Identify which cell holds the provided text, then report its (X, Y) central coordinate. 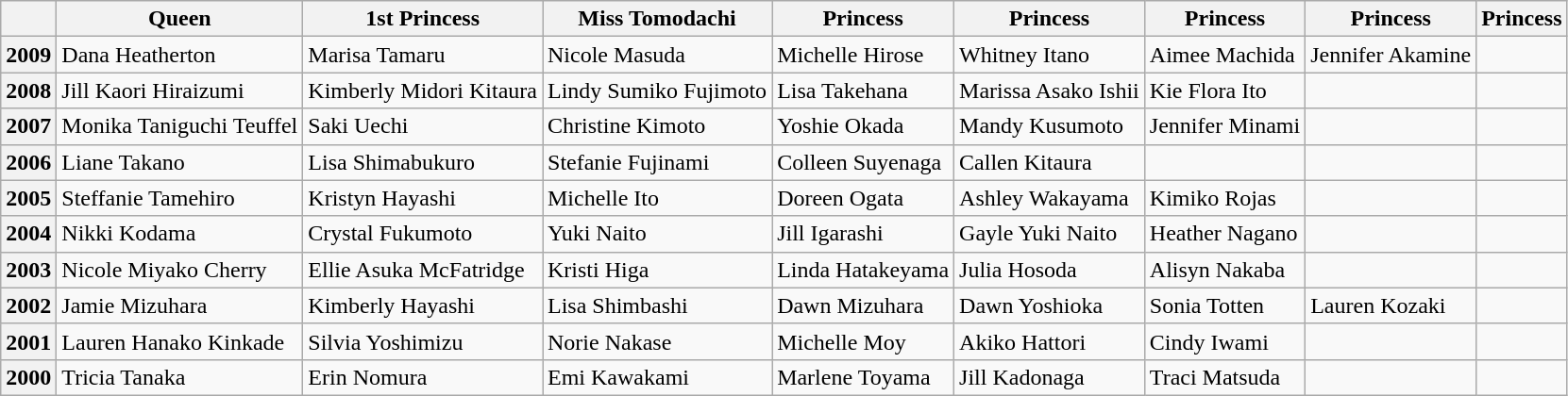
Whitney Itano (1050, 55)
Michelle Hirose (863, 55)
Lauren Kozaki (1391, 305)
Saki Uechi (423, 126)
Silvia Yoshimizu (423, 341)
Nikki Kodama (179, 234)
2006 (28, 162)
2000 (28, 377)
Aimee Machida (1224, 55)
Kristi Higa (657, 270)
Nicole Miyako Cherry (179, 270)
2008 (28, 91)
Dawn Yoshioka (1050, 305)
Marlene Toyama (863, 377)
Stefanie Fujinami (657, 162)
Michelle Ito (657, 198)
Jill Kaori Hiraizumi (179, 91)
Lindy Sumiko Fujimoto (657, 91)
Queen (179, 19)
Lauren Hanako Kinkade (179, 341)
Christine Kimoto (657, 126)
Kimberly Hayashi (423, 305)
Jennifer Akamine (1391, 55)
2004 (28, 234)
Dawn Mizuhara (863, 305)
Michelle Moy (863, 341)
Sonia Totten (1224, 305)
Marissa Asako Ishii (1050, 91)
1st Princess (423, 19)
2002 (28, 305)
Tricia Tanaka (179, 377)
Kristyn Hayashi (423, 198)
Liane Takano (179, 162)
Jennifer Minami (1224, 126)
Dana Heatherton (179, 55)
Nicole Masuda (657, 55)
Traci Matsuda (1224, 377)
Emi Kawakami (657, 377)
Lisa Shimbashi (657, 305)
Doreen Ogata (863, 198)
Callen Kitaura (1050, 162)
Miss Tomodachi (657, 19)
Marisa Tamaru (423, 55)
Heather Nagano (1224, 234)
Jamie Mizuhara (179, 305)
2009 (28, 55)
Erin Nomura (423, 377)
2003 (28, 270)
Cindy Iwami (1224, 341)
Lisa Shimabukuro (423, 162)
Steffanie Tamehiro (179, 198)
Lisa Takehana (863, 91)
Monika Taniguchi Teuffel (179, 126)
Akiko Hattori (1050, 341)
2001 (28, 341)
Yuki Naito (657, 234)
Colleen Suyenaga (863, 162)
Norie Nakase (657, 341)
Yoshie Okada (863, 126)
Julia Hosoda (1050, 270)
Crystal Fukumoto (423, 234)
Linda Hatakeyama (863, 270)
2005 (28, 198)
Jill Igarashi (863, 234)
2007 (28, 126)
Alisyn Nakaba (1224, 270)
Mandy Kusumoto (1050, 126)
Gayle Yuki Naito (1050, 234)
Ellie Asuka McFatridge (423, 270)
Kimiko Rojas (1224, 198)
Jill Kadonaga (1050, 377)
Ashley Wakayama (1050, 198)
Kimberly Midori Kitaura (423, 91)
Kie Flora Ito (1224, 91)
